Return the (X, Y) coordinate for the center point of the cell that contains the specified text.  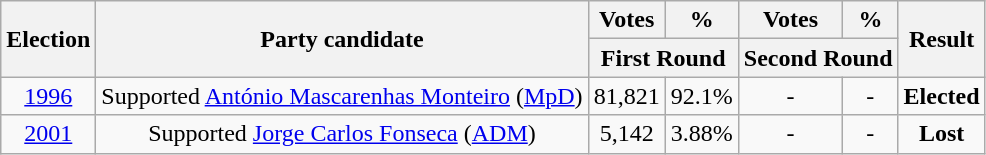
Supported Jorge Carlos Fonseca (ADM) (342, 134)
Party candidate (342, 39)
First Round (663, 58)
Lost (942, 134)
Election (48, 39)
2001 (48, 134)
Elected (942, 96)
81,821 (626, 96)
3.88% (702, 134)
Second Round (818, 58)
Supported António Mascarenhas Monteiro (MpD) (342, 96)
1996 (48, 96)
92.1% (702, 96)
Result (942, 39)
5,142 (626, 134)
